Capture the cell that displays the provided text and extract its [x, y] central coordinate. 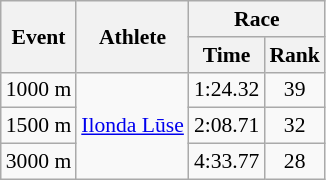
1:24.32 [226, 90]
Athlete [132, 36]
Time [226, 55]
4:33.77 [226, 162]
Rank [294, 55]
Ilonda Lūse [132, 126]
39 [294, 90]
28 [294, 162]
Race [257, 19]
Event [38, 36]
3000 m [38, 162]
1000 m [38, 90]
2:08.71 [226, 126]
1500 m [38, 126]
32 [294, 126]
